Search for the cell housing the specified text and yield its (X, Y) center coordinate. 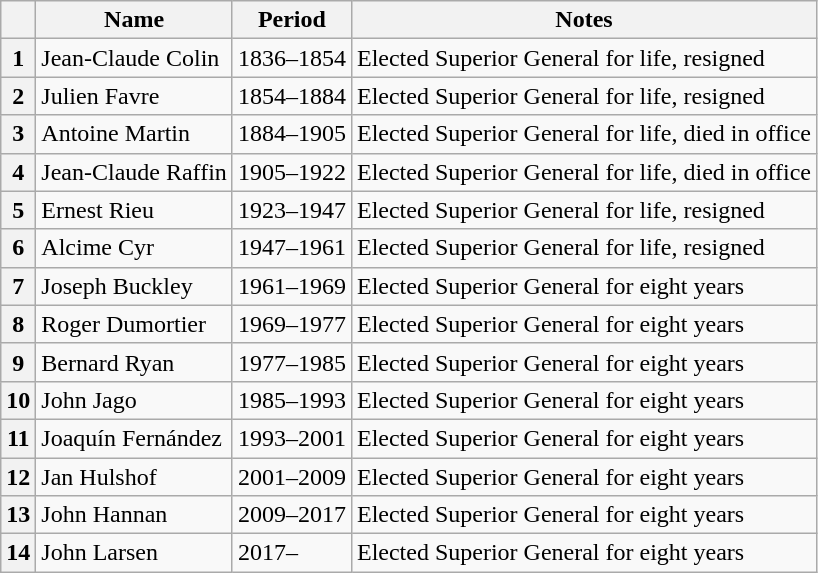
2009–2017 (292, 515)
Jean-Claude Colin (134, 58)
John Jago (134, 400)
Antoine Martin (134, 134)
6 (18, 248)
8 (18, 324)
14 (18, 553)
1993–2001 (292, 438)
Jean-Claude Raffin (134, 172)
Name (134, 20)
Ernest Rieu (134, 210)
1961–1969 (292, 286)
Notes (584, 20)
Julien Favre (134, 96)
12 (18, 477)
4 (18, 172)
11 (18, 438)
2001–2009 (292, 477)
1947–1961 (292, 248)
Jan Hulshof (134, 477)
10 (18, 400)
Period (292, 20)
1977–1985 (292, 362)
Joaquín Fernández (134, 438)
1923–1947 (292, 210)
2 (18, 96)
3 (18, 134)
9 (18, 362)
Bernard Ryan (134, 362)
John Larsen (134, 553)
1884–1905 (292, 134)
7 (18, 286)
1836–1854 (292, 58)
2017– (292, 553)
1969–1977 (292, 324)
5 (18, 210)
1854–1884 (292, 96)
1 (18, 58)
John Hannan (134, 515)
Joseph Buckley (134, 286)
Roger Dumortier (134, 324)
13 (18, 515)
Alcime Cyr (134, 248)
1905–1922 (292, 172)
1985–1993 (292, 400)
